Determine the (x, y) coordinate at the center of the cell enclosing the given text.  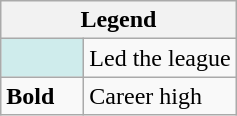
Career high (160, 96)
Led the league (160, 58)
Legend (118, 20)
Bold (42, 96)
